Extract the (x, y) coordinate from the center of the cell holding the provided text.  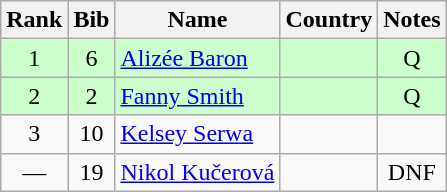
Fanny Smith (198, 96)
Kelsey Serwa (198, 134)
Nikol Kučerová (198, 172)
6 (92, 58)
3 (34, 134)
Name (198, 20)
— (34, 172)
10 (92, 134)
Rank (34, 20)
Alizée Baron (198, 58)
DNF (412, 172)
Country (329, 20)
19 (92, 172)
1 (34, 58)
Bib (92, 20)
Notes (412, 20)
